Detect which cell encompasses the target text, then output its (x, y) center coordinate. 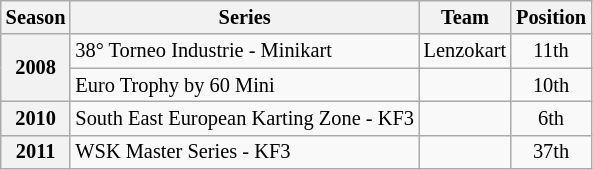
Season (36, 17)
Series (244, 17)
6th (551, 118)
2008 (36, 68)
11th (551, 51)
Lenzokart (465, 51)
37th (551, 152)
Team (465, 17)
Euro Trophy by 60 Mini (244, 85)
WSK Master Series - KF3 (244, 152)
2011 (36, 152)
2010 (36, 118)
10th (551, 85)
South East European Karting Zone - KF3 (244, 118)
Position (551, 17)
38° Torneo Industrie - Minikart (244, 51)
